Return the (x, y) coordinate for the center point of the cell that contains the specified text.  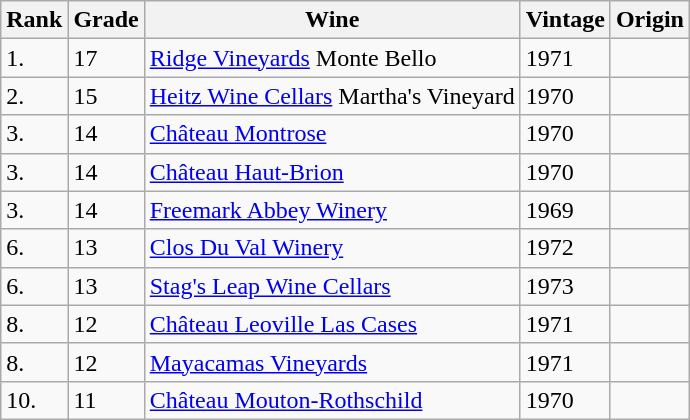
11 (106, 400)
Château Leoville Las Cases (332, 324)
Freemark Abbey Winery (332, 210)
Château Mouton-Rothschild (332, 400)
10. (34, 400)
2. (34, 96)
1. (34, 58)
Origin (650, 20)
1972 (565, 248)
Vintage (565, 20)
Rank (34, 20)
Mayacamas Vineyards (332, 362)
Stag's Leap Wine Cellars (332, 286)
15 (106, 96)
17 (106, 58)
1973 (565, 286)
Château Montrose (332, 134)
Wine (332, 20)
Grade (106, 20)
Château Haut-Brion (332, 172)
1969 (565, 210)
Heitz Wine Cellars Martha's Vineyard (332, 96)
Clos Du Val Winery (332, 248)
Ridge Vineyards Monte Bello (332, 58)
